Output the [x, y] coordinate of the center of the cell containing the given text.  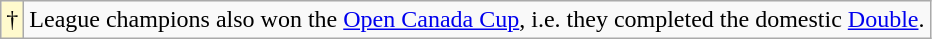
† [12, 20]
League champions also won the Open Canada Cup, i.e. they completed the domestic Double. [477, 20]
